Identify which cell holds the provided text, then report its [X, Y] central coordinate. 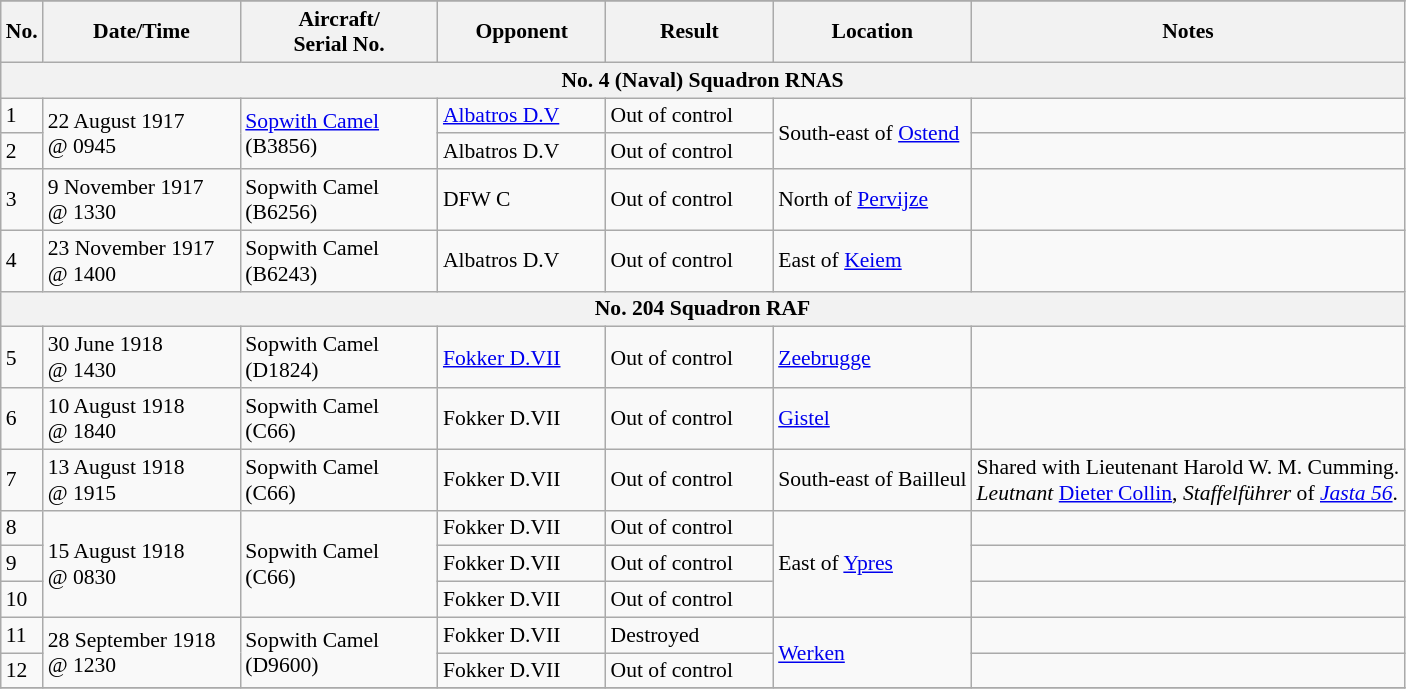
North of Pervijze [872, 200]
Location [872, 32]
Sopwith Camel(D1824) [339, 358]
28 September 1918@ 1230 [142, 652]
2 [22, 152]
6 [22, 418]
Result [690, 32]
11 [22, 635]
15 August 1918@ 0830 [142, 564]
9 November 1917@ 1330 [142, 200]
5 [22, 358]
Gistel [872, 418]
8 [22, 528]
Sopwith Camel(B6256) [339, 200]
No. [22, 32]
4 [22, 260]
DFW C [522, 200]
10 [22, 600]
No. 4 (Naval) Squadron RNAS [703, 80]
1 [22, 116]
Werken [872, 652]
7 [22, 480]
East of Ypres [872, 564]
10 August 1918@ 1840 [142, 418]
Destroyed [690, 635]
South-east of Ostend [872, 134]
Notes [1188, 32]
Sopwith Camel(B6243) [339, 260]
Sopwith Camel(B3856) [339, 134]
Aircraft/Serial No. [339, 32]
13 August 1918@ 1915 [142, 480]
9 [22, 564]
Opponent [522, 32]
South-east of Bailleul [872, 480]
Shared with Lieutenant Harold W. M. Cumming.Leutnant Dieter Collin, Staffelführer of Jasta 56. [1188, 480]
23 November 1917@ 1400 [142, 260]
No. 204 Squadron RAF [703, 309]
22 August 1917@ 0945 [142, 134]
East of Keiem [872, 260]
Sopwith Camel(D9600) [339, 652]
Zeebrugge [872, 358]
30 June 1918@ 1430 [142, 358]
12 [22, 671]
Date/Time [142, 32]
3 [22, 200]
